Scan for the cell matching the given text and deliver its [X, Y] coordinate at center. 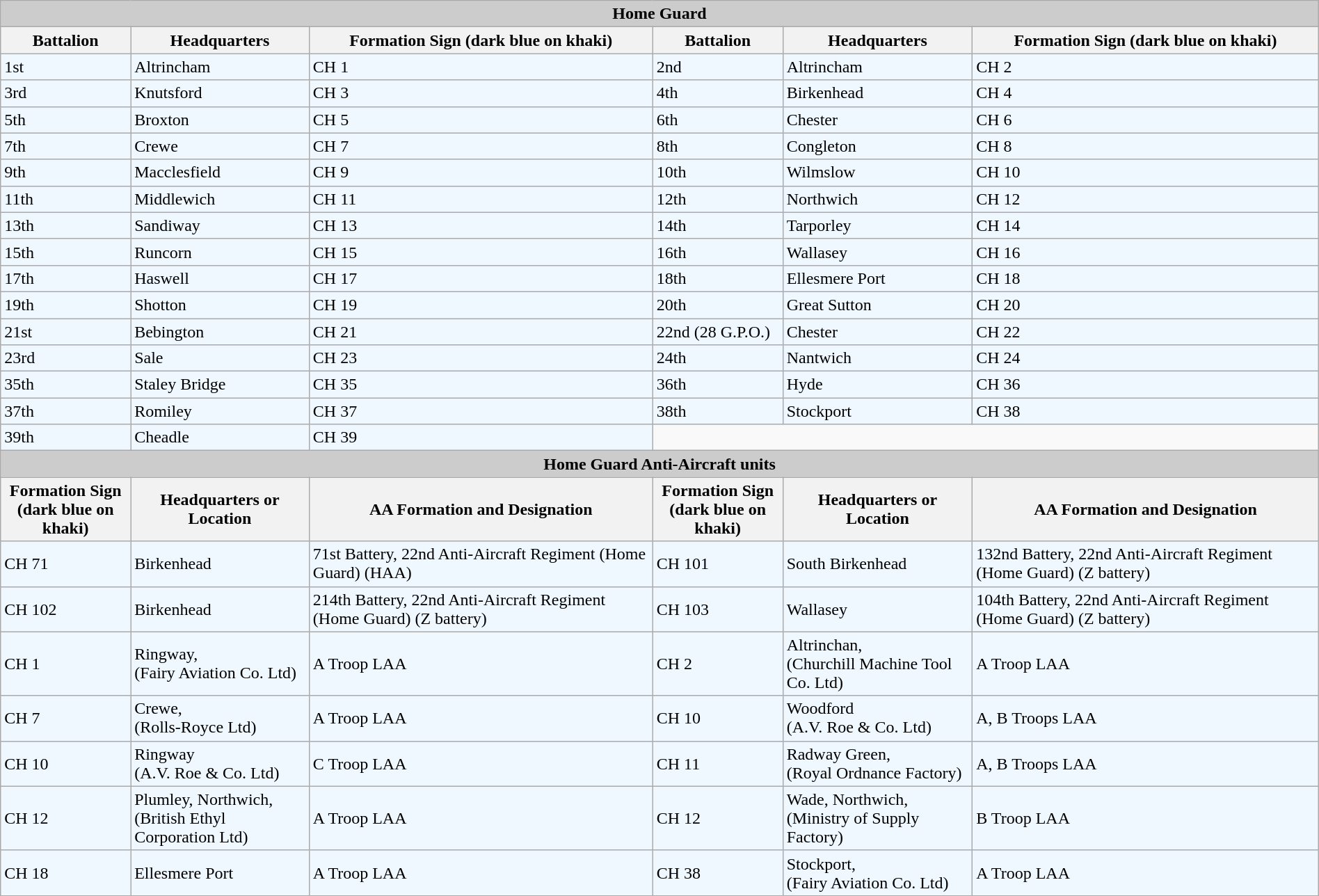
Sale [220, 358]
CH 22 [1146, 332]
Tarporley [878, 225]
CH 4 [1146, 93]
23rd [65, 358]
Knutsford [220, 93]
Staley Bridge [220, 385]
12th [718, 199]
16th [718, 252]
CH 17 [481, 278]
CH 37 [481, 411]
CH 14 [1146, 225]
Home Guard Anti-Aircraft units [659, 464]
18th [718, 278]
Ringway, (Fairy Aviation Co. Ltd) [220, 664]
11th [65, 199]
Haswell [220, 278]
CH 21 [481, 332]
C Troop LAA [481, 764]
Great Sutton [878, 305]
Shotton [220, 305]
South Birkenhead [878, 563]
5th [65, 120]
35th [65, 385]
B Troop LAA [1146, 818]
17th [65, 278]
CH 36 [1146, 385]
Stockport, (Fairy Aviation Co. Ltd) [878, 872]
4th [718, 93]
3rd [65, 93]
CH 102 [65, 609]
Nantwich [878, 358]
22nd (28 G.P.O.) [718, 332]
Macclesfield [220, 173]
Home Guard [659, 14]
104th Battery, 22nd Anti-Aircraft Regiment (Home Guard) (Z battery) [1146, 609]
19th [65, 305]
CH 8 [1146, 146]
CH 35 [481, 385]
CH 19 [481, 305]
Middlewich [220, 199]
38th [718, 411]
CH 16 [1146, 252]
CH 39 [481, 438]
Crewe, (Rolls-Royce Ltd) [220, 718]
13th [65, 225]
15th [65, 252]
Wade, Northwich, (Ministry of Supply Factory) [878, 818]
CH 9 [481, 173]
20th [718, 305]
CH 23 [481, 358]
CH 71 [65, 563]
132nd Battery, 22nd Anti-Aircraft Regiment (Home Guard) (Z battery) [1146, 563]
CH 3 [481, 93]
Ringway (A.V. Roe & Co. Ltd) [220, 764]
1st [65, 67]
Hyde [878, 385]
CH 24 [1146, 358]
Cheadle [220, 438]
Bebington [220, 332]
14th [718, 225]
37th [65, 411]
Crewe [220, 146]
Congleton [878, 146]
CH 5 [481, 120]
Wilmslow [878, 173]
24th [718, 358]
Romiley [220, 411]
Plumley, Northwich, (British Ethyl Corporation Ltd) [220, 818]
CH 13 [481, 225]
Broxton [220, 120]
Stockport [878, 411]
Woodford (A.V. Roe & Co. Ltd) [878, 718]
CH 101 [718, 563]
8th [718, 146]
Radway Green, (Royal Ordnance Factory) [878, 764]
9th [65, 173]
Runcorn [220, 252]
CH 15 [481, 252]
21st [65, 332]
Sandiway [220, 225]
71st Battery, 22nd Anti-Aircraft Regiment (Home Guard) (HAA) [481, 563]
10th [718, 173]
CH 20 [1146, 305]
7th [65, 146]
CH 6 [1146, 120]
Northwich [878, 199]
2nd [718, 67]
214th Battery, 22nd Anti-Aircraft Regiment (Home Guard) (Z battery) [481, 609]
Altrinchan, (Churchill Machine Tool Co. Ltd) [878, 664]
CH 103 [718, 609]
39th [65, 438]
36th [718, 385]
6th [718, 120]
